Detect which cell encompasses the target text, then output its [x, y] center coordinate. 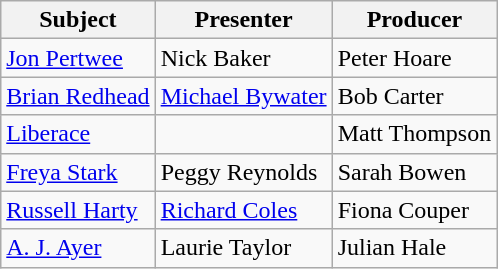
Peter Hoare [414, 58]
Liberace [78, 134]
Michael Bywater [244, 96]
Matt Thompson [414, 134]
Richard Coles [244, 210]
Russell Harty [78, 210]
Bob Carter [414, 96]
Freya Stark [78, 172]
Sarah Bowen [414, 172]
Peggy Reynolds [244, 172]
Laurie Taylor [244, 248]
Julian Hale [414, 248]
Nick Baker [244, 58]
Fiona Couper [414, 210]
Subject [78, 20]
Presenter [244, 20]
Producer [414, 20]
Jon Pertwee [78, 58]
A. J. Ayer [78, 248]
Brian Redhead [78, 96]
